Return (X, Y) of the center of cell containing provided text 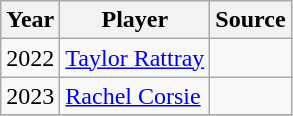
Taylor Rattray (135, 58)
2022 (30, 58)
Player (135, 20)
Year (30, 20)
Source (250, 20)
2023 (30, 96)
Rachel Corsie (135, 96)
